For the text-containing cell, return its midpoint in [x, y] coordinate format. 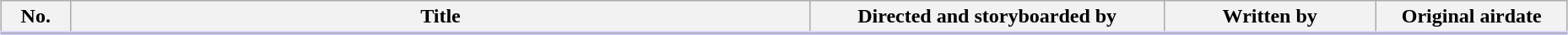
Title [441, 17]
No. [35, 17]
Written by [1269, 17]
Directed and storyboarded by [987, 17]
Original airdate [1472, 17]
